Capture the cell that displays the provided text and extract its (x, y) central coordinate. 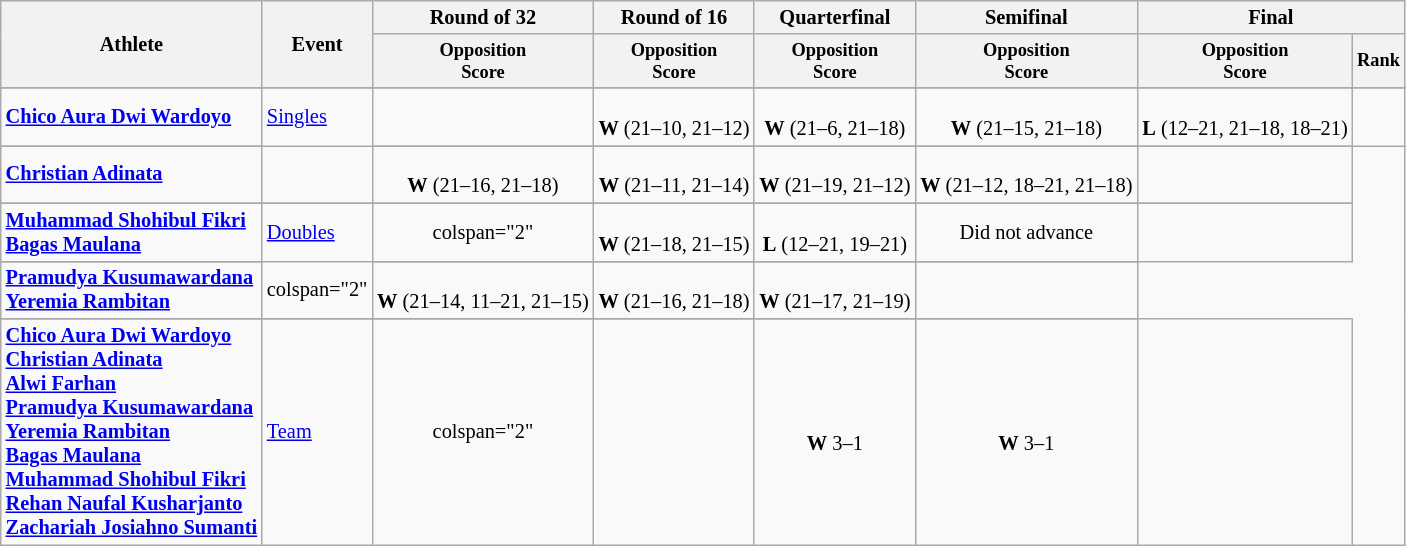
W (21–6, 21–18) (834, 117)
W (21–12, 18–21, 21–18) (1026, 174)
Chico Aura Dwi Wardoyo (132, 117)
Team (317, 431)
L (12–21, 21–18, 18–21) (1244, 117)
Christian Adinata (132, 174)
Event (317, 44)
Pramudya KusumawardanaYeremia Rambitan (132, 290)
W (21–15, 21–18) (1026, 117)
Round of 32 (482, 17)
Quarterfinal (834, 17)
W (21–19, 21–12) (834, 174)
Semifinal (1026, 17)
W (21–18, 21–15) (674, 232)
W (21–14, 11–21, 21–15) (482, 290)
W (21–11, 21–14) (674, 174)
Doubles (317, 232)
Athlete (132, 44)
Final (1270, 17)
Rank (1379, 61)
Did not advance (1026, 232)
Singles (317, 117)
W (21–10, 21–12) (674, 117)
L (12–21, 19–21) (834, 232)
Round of 16 (674, 17)
W (21–17, 21–19) (834, 290)
Muhammad Shohibul FikriBagas Maulana (132, 232)
